Find where the given text appears and provide that cell's center as (x, y) coordinate. 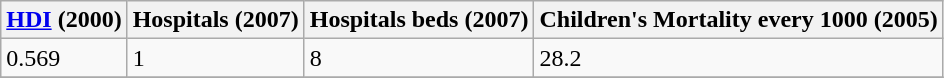
HDI (2000) (64, 20)
8 (419, 58)
1 (216, 58)
Children's Mortality every 1000 (2005) (738, 20)
0.569 (64, 58)
Hospitals beds (2007) (419, 20)
Hospitals (2007) (216, 20)
28.2 (738, 58)
